For the text-containing cell, return its midpoint in (X, Y) coordinate format. 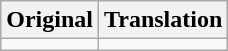
Original (50, 20)
Translation (162, 20)
